Detect which cell encompasses the target text, then output its (x, y) center coordinate. 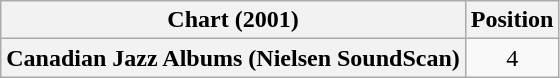
Chart (2001) (234, 20)
4 (512, 58)
Position (512, 20)
Canadian Jazz Albums (Nielsen SoundScan) (234, 58)
